Search for the cell housing the specified text and yield its [X, Y] center coordinate. 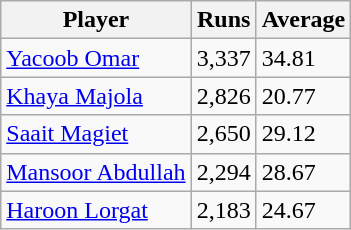
2,826 [224, 96]
28.67 [304, 172]
Player [96, 20]
2,294 [224, 172]
Mansoor Abdullah [96, 172]
29.12 [304, 134]
2,183 [224, 210]
24.67 [304, 210]
20.77 [304, 96]
3,337 [224, 58]
Average [304, 20]
2,650 [224, 134]
Saait Magiet [96, 134]
Haroon Lorgat [96, 210]
34.81 [304, 58]
Yacoob Omar [96, 58]
Runs [224, 20]
Khaya Majola [96, 96]
